Determine the [X, Y] coordinate at the center of the cell enclosing the given text.  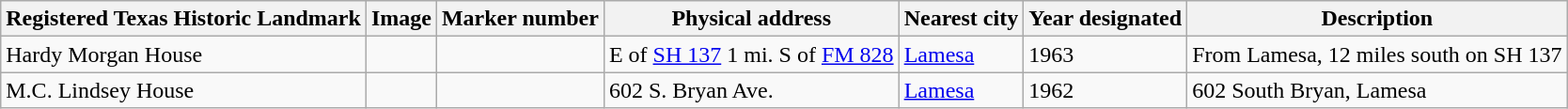
Marker number [520, 19]
1962 [1105, 90]
From Lamesa, 12 miles south on SH 137 [1377, 54]
1963 [1105, 54]
602 South Bryan, Lamesa [1377, 90]
M.C. Lindsey House [184, 90]
Description [1377, 19]
Nearest city [961, 19]
E of SH 137 1 mi. S of FM 828 [751, 54]
602 S. Bryan Ave. [751, 90]
Image [400, 19]
Hardy Morgan House [184, 54]
Registered Texas Historic Landmark [184, 19]
Physical address [751, 19]
Year designated [1105, 19]
